Return [X, Y] of the center of cell containing provided text 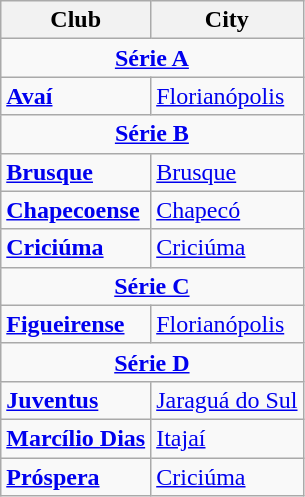
Série A [152, 58]
Itajaí [227, 438]
Chapecó [227, 210]
Marcílio Dias [76, 438]
Próspera [76, 477]
City [227, 20]
Série B [152, 134]
Juventus [76, 400]
Série C [152, 286]
Figueirense [76, 324]
Club [76, 20]
Série D [152, 362]
Jaraguá do Sul [227, 400]
Chapecoense [76, 210]
Avaí [76, 96]
